Determine the (x, y) coordinate at the center of the cell enclosing the given text.  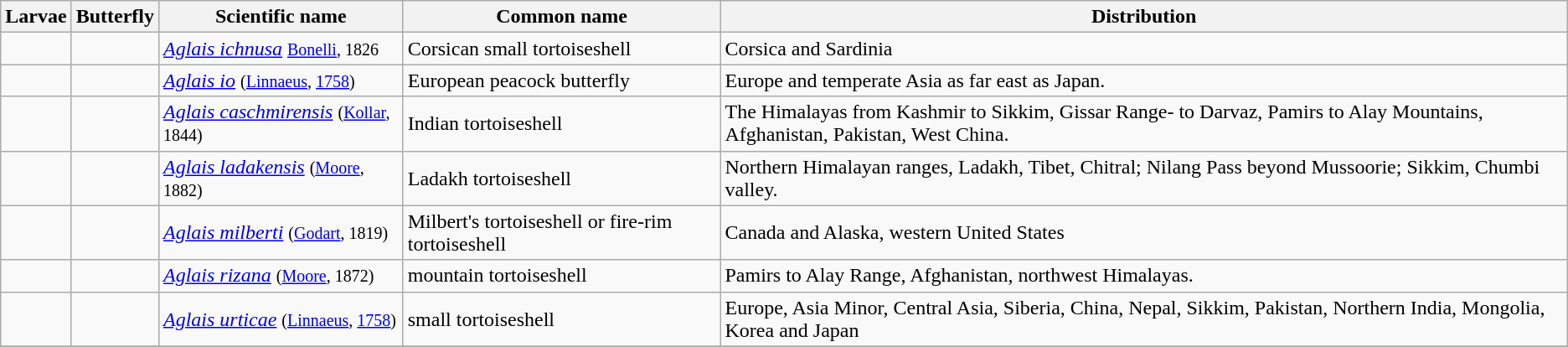
Aglais milberti (Godart, 1819) (281, 233)
Corsica and Sardinia (1144, 49)
Pamirs to Alay Range, Afghanistan, northwest Himalayas. (1144, 276)
Northern Himalayan ranges, Ladakh, Tibet, Chitral; Nilang Pass beyond Mussoorie; Sikkim, Chumbi valley. (1144, 178)
Milbert's tortoiseshell or fire-rim tortoiseshell (561, 233)
Aglais caschmirensis (Kollar, 1844) (281, 124)
Larvae (36, 17)
Corsican small tortoiseshell (561, 49)
Aglais ichnusa Bonelli, 1826 (281, 49)
Common name (561, 17)
Aglais ladakensis (Moore, 1882) (281, 178)
Butterfly (115, 17)
Aglais rizana (Moore, 1872) (281, 276)
mountain tortoiseshell (561, 276)
Europe and temperate Asia as far east as Japan. (1144, 80)
Aglais urticae (Linnaeus, 1758) (281, 319)
The Himalayas from Kashmir to Sikkim, Gissar Range- to Darvaz, Pamirs to Alay Mountains, Afghanistan, Pakistan, West China. (1144, 124)
Ladakh tortoiseshell (561, 178)
Distribution (1144, 17)
small tortoiseshell (561, 319)
Europe, Asia Minor, Central Asia, Siberia, China, Nepal, Sikkim, Pakistan, Northern India, Mongolia, Korea and Japan (1144, 319)
Canada and Alaska, western United States (1144, 233)
Aglais io (Linnaeus, 1758) (281, 80)
Scientific name (281, 17)
European peacock butterfly (561, 80)
Indian tortoiseshell (561, 124)
